Locate the cell with the specified text and output its (x, y) center coordinate. 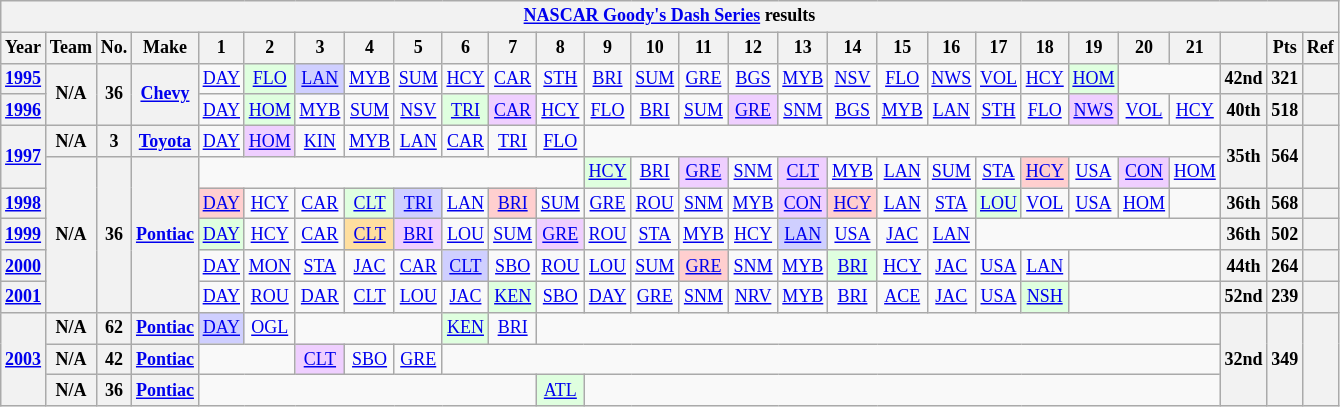
568 (1285, 204)
321 (1285, 78)
10 (655, 48)
502 (1285, 234)
OGL (270, 328)
KIN (320, 140)
18 (1044, 48)
32nd (1244, 359)
564 (1285, 156)
7 (513, 48)
1997 (24, 156)
62 (114, 328)
1996 (24, 110)
NSH (1044, 296)
52nd (1244, 296)
12 (753, 48)
1999 (24, 234)
40th (1244, 110)
42 (114, 360)
9 (608, 48)
Team (70, 48)
11 (704, 48)
44th (1244, 266)
DAR (320, 296)
2003 (24, 359)
16 (952, 48)
5 (418, 48)
4 (370, 48)
349 (1285, 359)
20 (1144, 48)
19 (1094, 48)
13 (803, 48)
Pts (1285, 48)
Chevy (166, 94)
ACE (902, 296)
42nd (1244, 78)
Year (24, 48)
35th (1244, 156)
17 (999, 48)
14 (853, 48)
Ref (1321, 48)
518 (1285, 110)
1995 (24, 78)
Toyota (166, 140)
239 (1285, 296)
264 (1285, 266)
1998 (24, 204)
Make (166, 48)
2 (270, 48)
6 (466, 48)
8 (560, 48)
NASCAR Goody's Dash Series results (670, 16)
2001 (24, 296)
21 (1194, 48)
15 (902, 48)
ATL (560, 390)
MON (270, 266)
1 (221, 48)
No. (114, 48)
NRV (753, 296)
2000 (24, 266)
